Output the [x, y] coordinate of the center of the cell containing the given text.  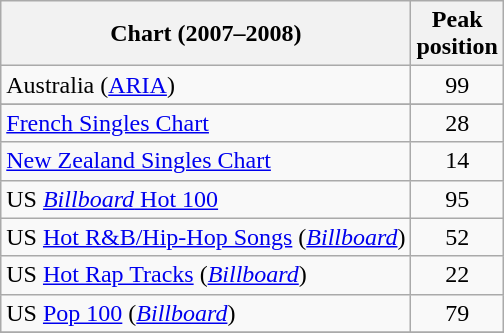
New Zealand Singles Chart [206, 161]
14 [457, 161]
French Singles Chart [206, 123]
52 [457, 237]
US Hot R&B/Hip-Hop Songs (Billboard) [206, 237]
Australia (ARIA) [206, 85]
99 [457, 85]
Peakposition [457, 34]
US Billboard Hot 100 [206, 199]
Chart (2007–2008) [206, 34]
US Pop 100 (Billboard) [206, 313]
22 [457, 275]
95 [457, 199]
US Hot Rap Tracks (Billboard) [206, 275]
28 [457, 123]
79 [457, 313]
